Scan for the cell matching the given text and deliver its [X, Y] coordinate at center. 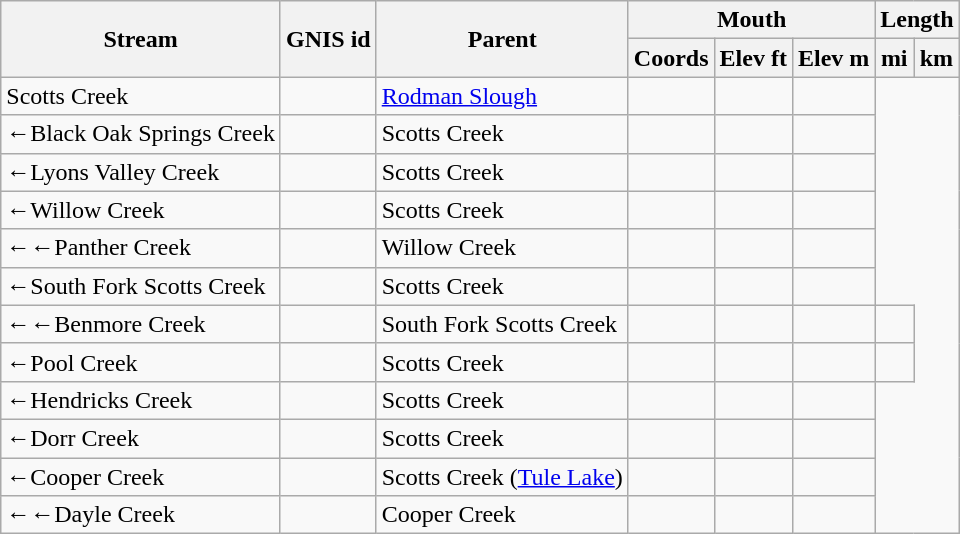
km [937, 58]
←Dorr Creek [141, 438]
Rodman Slough [502, 96]
Elev ft [753, 58]
←Lyons Valley Creek [141, 172]
Scotts Creek (Tule Lake) [502, 477]
←←Benmore Creek [141, 324]
GNIS id [328, 39]
Elev m [833, 58]
←Pool Creek [141, 362]
←South Fork Scotts Creek [141, 286]
Mouth [751, 20]
Cooper Creek [502, 515]
←←Panther Creek [141, 248]
Stream [141, 39]
←Black Oak Springs Creek [141, 134]
mi [894, 58]
←Cooper Creek [141, 477]
Willow Creek [502, 248]
Parent [502, 39]
Coords [671, 58]
←Hendricks Creek [141, 400]
Length [917, 20]
←←Dayle Creek [141, 515]
←Willow Creek [141, 210]
South Fork Scotts Creek [502, 324]
